Determine the (x, y) coordinate at the center of the cell enclosing the given text.  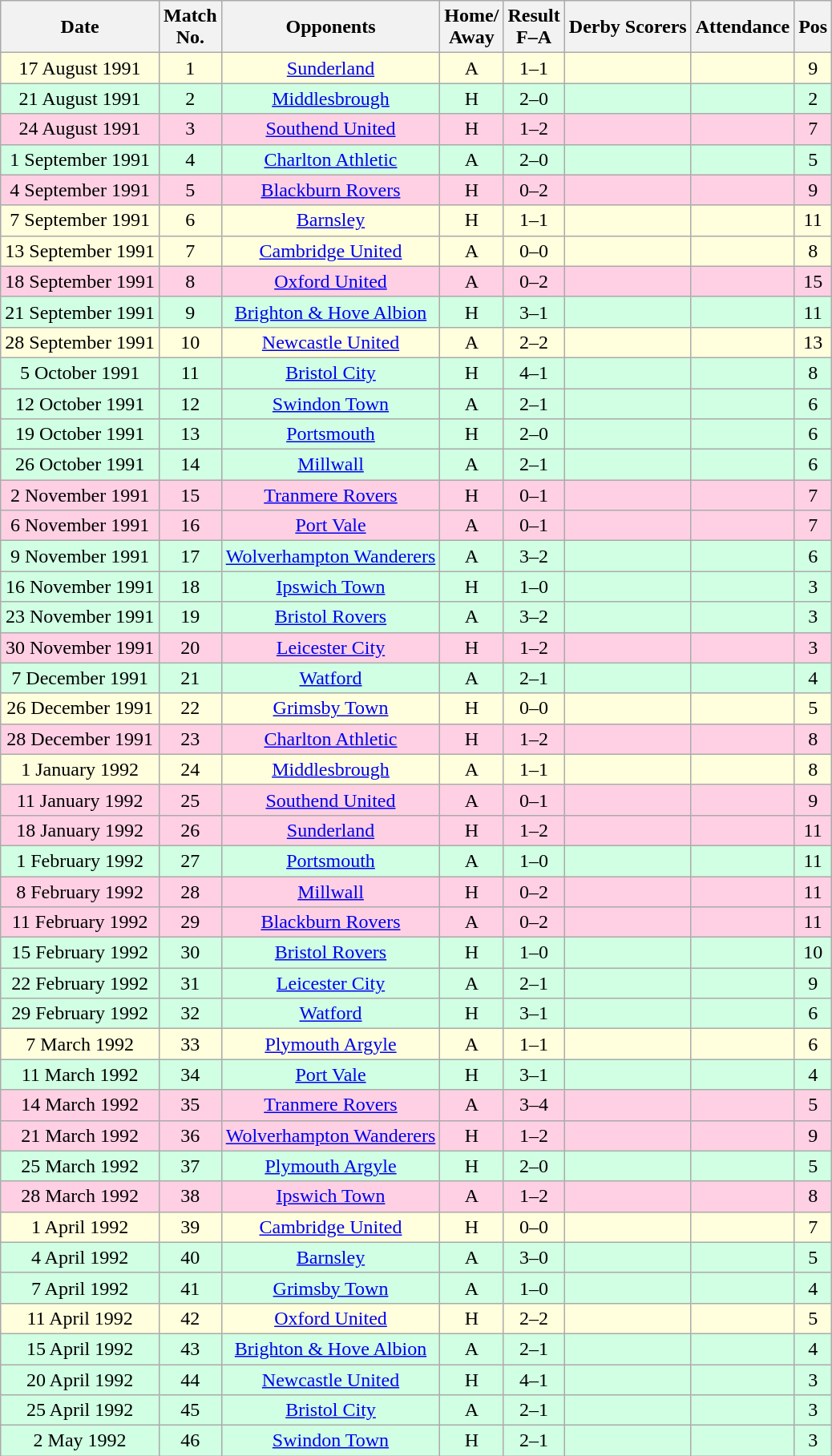
Date (80, 27)
5 October 1991 (80, 373)
18 January 1992 (80, 830)
7 September 1991 (80, 220)
7 March 1992 (80, 1044)
19 October 1991 (80, 434)
8 February 1992 (80, 892)
36 (190, 1135)
21 March 1992 (80, 1135)
1 September 1991 (80, 159)
30 (190, 953)
46 (190, 1441)
21 August 1991 (80, 99)
2 November 1991 (80, 495)
26 (190, 830)
Pos (813, 27)
18 (190, 587)
25 April 1992 (80, 1410)
22 (190, 708)
11 February 1992 (80, 922)
25 March 1992 (80, 1166)
26 December 1991 (80, 708)
44 (190, 1379)
14 March 1992 (80, 1105)
28 September 1991 (80, 342)
3–0 (534, 1257)
21 September 1991 (80, 312)
11 January 1992 (80, 800)
16 (190, 526)
17 (190, 556)
41 (190, 1288)
11 April 1992 (80, 1318)
1 (190, 68)
7 April 1992 (80, 1288)
9 November 1991 (80, 556)
15 April 1992 (80, 1349)
Attendance (742, 27)
18 September 1991 (80, 281)
12 (190, 403)
19 (190, 617)
40 (190, 1257)
13 September 1991 (80, 251)
4 September 1991 (80, 190)
28 March 1992 (80, 1196)
24 August 1991 (80, 129)
22 February 1992 (80, 983)
MatchNo. (190, 27)
ResultF–A (534, 27)
11 March 1992 (80, 1075)
39 (190, 1227)
28 December 1991 (80, 739)
25 (190, 800)
31 (190, 983)
35 (190, 1105)
4 April 1992 (80, 1257)
45 (190, 1410)
20 April 1992 (80, 1379)
29 February 1992 (80, 1014)
15 February 1992 (80, 953)
6 November 1991 (80, 526)
23 (190, 739)
26 October 1991 (80, 465)
7 December 1991 (80, 678)
Derby Scorers (628, 27)
29 (190, 922)
1 February 1992 (80, 861)
14 (190, 465)
32 (190, 1014)
Opponents (330, 27)
38 (190, 1196)
2 May 1992 (80, 1441)
3–4 (534, 1105)
17 August 1991 (80, 68)
24 (190, 769)
42 (190, 1318)
20 (190, 647)
37 (190, 1166)
12 October 1991 (80, 403)
34 (190, 1075)
Home/Away (471, 27)
43 (190, 1349)
1 April 1992 (80, 1227)
28 (190, 892)
27 (190, 861)
1 January 1992 (80, 769)
21 (190, 678)
23 November 1991 (80, 617)
33 (190, 1044)
30 November 1991 (80, 647)
16 November 1991 (80, 587)
